Determine the (X, Y) coordinate at the center of the cell enclosing the given text.  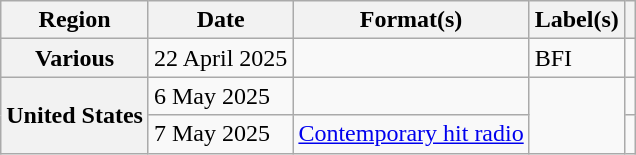
United States (75, 115)
7 May 2025 (220, 134)
Format(s) (411, 20)
Contemporary hit radio (411, 134)
6 May 2025 (220, 96)
Region (75, 20)
Date (220, 20)
22 April 2025 (220, 58)
Label(s) (576, 20)
Various (75, 58)
BFI (576, 58)
